Pinpoint the cell where the given text exists, returning its (x, y) midpoint coordinate. 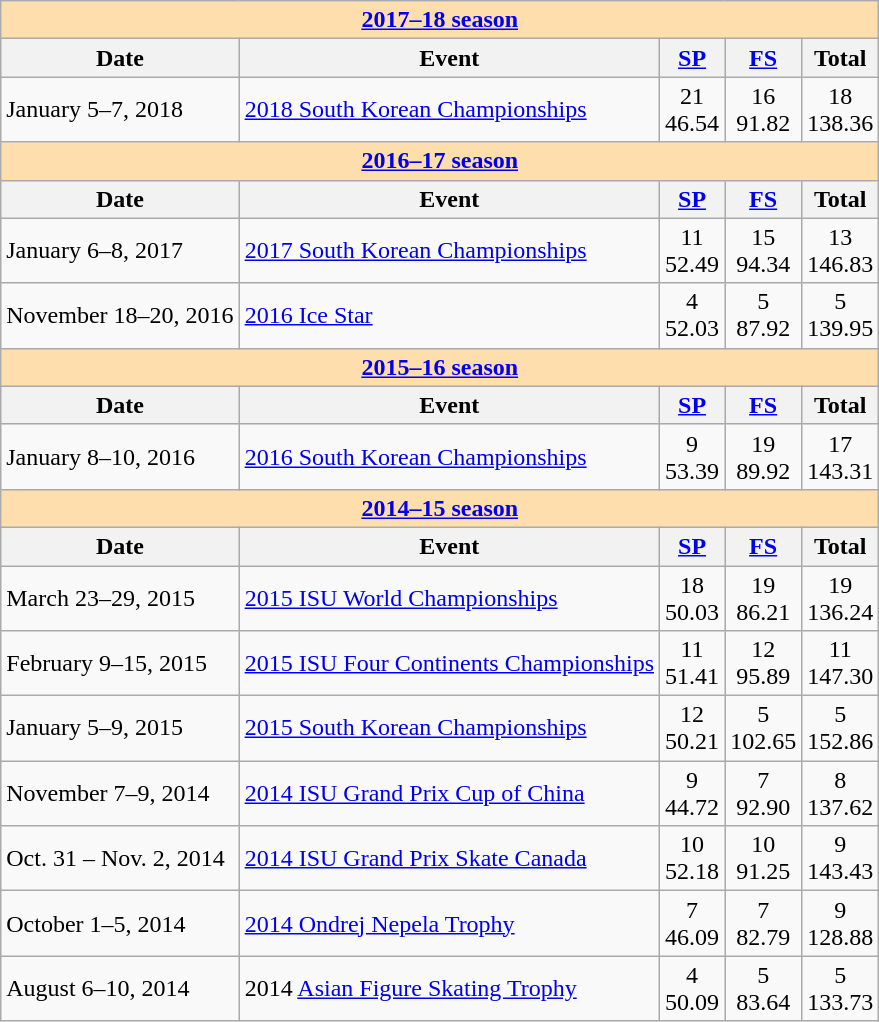
12 95.89 (764, 664)
17 143.31 (840, 456)
Oct. 31 – Nov. 2, 2014 (120, 858)
7 82.79 (764, 924)
2014 Ondrej Nepela Trophy (449, 924)
10 91.25 (764, 858)
9 143.43 (840, 858)
4 50.09 (692, 988)
January 5–9, 2015 (120, 728)
15 94.34 (764, 250)
2016 South Korean Championships (449, 456)
2015–16 season (440, 367)
March 23–29, 2015 (120, 598)
16 91.82 (764, 110)
5 87.92 (764, 316)
9 44.72 (692, 794)
January 5–7, 2018 (120, 110)
January 6–8, 2017 (120, 250)
18 138.36 (840, 110)
7 92.90 (764, 794)
February 9–15, 2015 (120, 664)
4 52.03 (692, 316)
2018 South Korean Championships (449, 110)
18 50.03 (692, 598)
2014 ISU Grand Prix Cup of China (449, 794)
11 147.30 (840, 664)
9 53.39 (692, 456)
2016–17 season (440, 161)
2015 ISU World Championships (449, 598)
2014 ISU Grand Prix Skate Canada (449, 858)
10 52.18 (692, 858)
19 86.21 (764, 598)
November 7–9, 2014 (120, 794)
2014 Asian Figure Skating Trophy (449, 988)
2016 Ice Star (449, 316)
5 83.64 (764, 988)
7 46.09 (692, 924)
5 152.86 (840, 728)
19 136.24 (840, 598)
9 128.88 (840, 924)
5 102.65 (764, 728)
November 18–20, 2016 (120, 316)
2014–15 season (440, 508)
2015 ISU Four Continents Championships (449, 664)
January 8–10, 2016 (120, 456)
October 1–5, 2014 (120, 924)
2017 South Korean Championships (449, 250)
12 50.21 (692, 728)
2017–18 season (440, 20)
13 146.83 (840, 250)
11 51.41 (692, 664)
11 52.49 (692, 250)
8 137.62 (840, 794)
2015 South Korean Championships (449, 728)
21 46.54 (692, 110)
19 89.92 (764, 456)
5 139.95 (840, 316)
5 133.73 (840, 988)
August 6–10, 2014 (120, 988)
